Provide the [X, Y] coordinate of the cell's center where the given text is located.  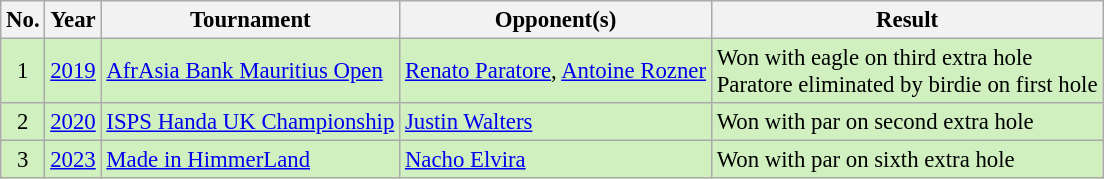
2019 [73, 72]
3 [23, 160]
2 [23, 122]
AfrAsia Bank Mauritius Open [250, 72]
1 [23, 72]
Year [73, 20]
Result [906, 20]
2020 [73, 122]
Renato Paratore, Antoine Rozner [556, 72]
No. [23, 20]
Tournament [250, 20]
Won with par on second extra hole [906, 122]
Opponent(s) [556, 20]
Won with par on sixth extra hole [906, 160]
Made in HimmerLand [250, 160]
Nacho Elvira [556, 160]
ISPS Handa UK Championship [250, 122]
Won with eagle on third extra holeParatore eliminated by birdie on first hole [906, 72]
2023 [73, 160]
Justin Walters [556, 122]
